Pinpoint the cell where the given text exists, returning its [X, Y] midpoint coordinate. 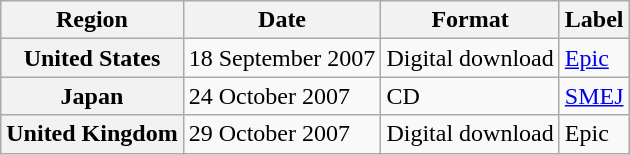
24 October 2007 [282, 96]
Region [92, 20]
United States [92, 58]
Format [470, 20]
Date [282, 20]
Label [594, 20]
CD [470, 96]
18 September 2007 [282, 58]
Japan [92, 96]
United Kingdom [92, 134]
29 October 2007 [282, 134]
SMEJ [594, 96]
